Provide the (x, y) coordinate of the cell's center where the given text is located.  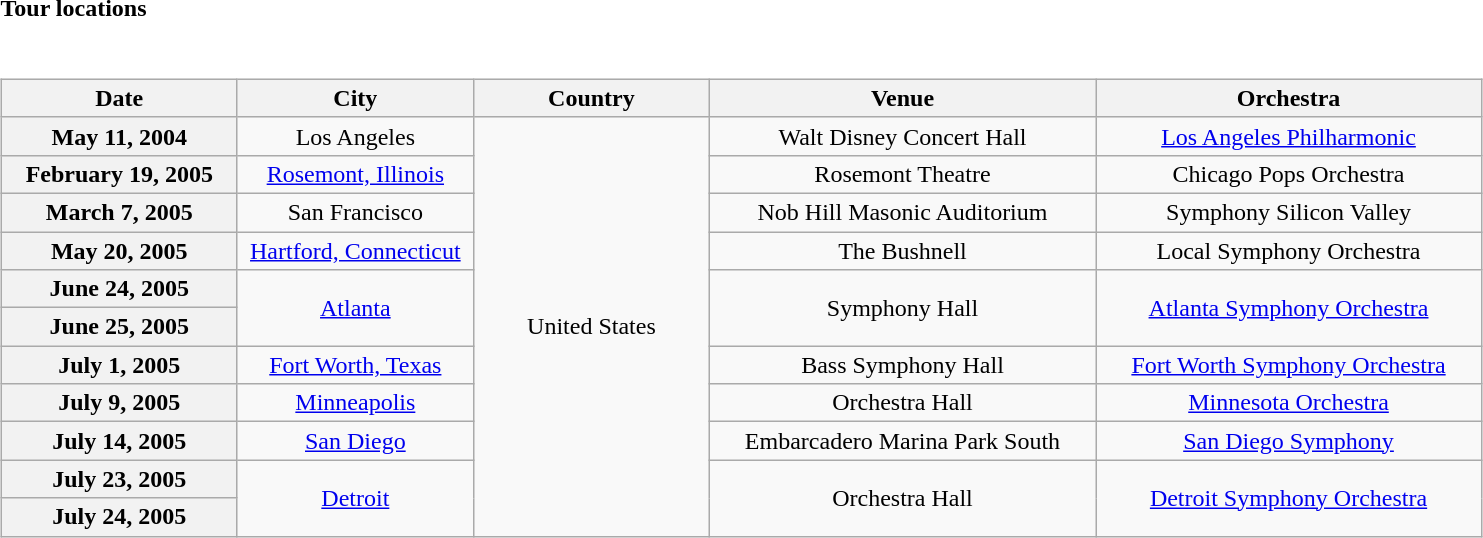
Rosemont Theatre (902, 174)
Local Symphony Orchestra (1289, 251)
San Diego Symphony (1289, 441)
Fort Worth Symphony Orchestra (1289, 365)
Atlanta Symphony Orchestra (1289, 308)
San Francisco (355, 212)
Minneapolis (355, 403)
Embarcadero Marina Park South (902, 441)
Chicago Pops Orchestra (1289, 174)
May 20, 2005 (119, 251)
City (355, 98)
Los Angeles (355, 136)
May 11, 2004 (119, 136)
Nob Hill Masonic Auditorium (902, 212)
Rosemont, Illinois (355, 174)
July 23, 2005 (119, 479)
July 14, 2005 (119, 441)
Atlanta (355, 308)
March 7, 2005 (119, 212)
Date (119, 98)
Minnesota Orchestra (1289, 403)
Country (591, 98)
Los Angeles Philharmonic (1289, 136)
June 24, 2005 (119, 289)
Bass Symphony Hall (902, 365)
July 24, 2005 (119, 517)
Symphony Silicon Valley (1289, 212)
Fort Worth, Texas (355, 365)
Detroit (355, 498)
July 1, 2005 (119, 365)
Venue (902, 98)
Symphony Hall (902, 308)
July 9, 2005 (119, 403)
Hartford, Connecticut (355, 251)
Detroit Symphony Orchestra (1289, 498)
San Diego (355, 441)
Walt Disney Concert Hall (902, 136)
The Bushnell (902, 251)
United States (591, 326)
February 19, 2005 (119, 174)
June 25, 2005 (119, 327)
Orchestra (1289, 98)
